Output the (X, Y) coordinate of the center of the cell containing the given text.  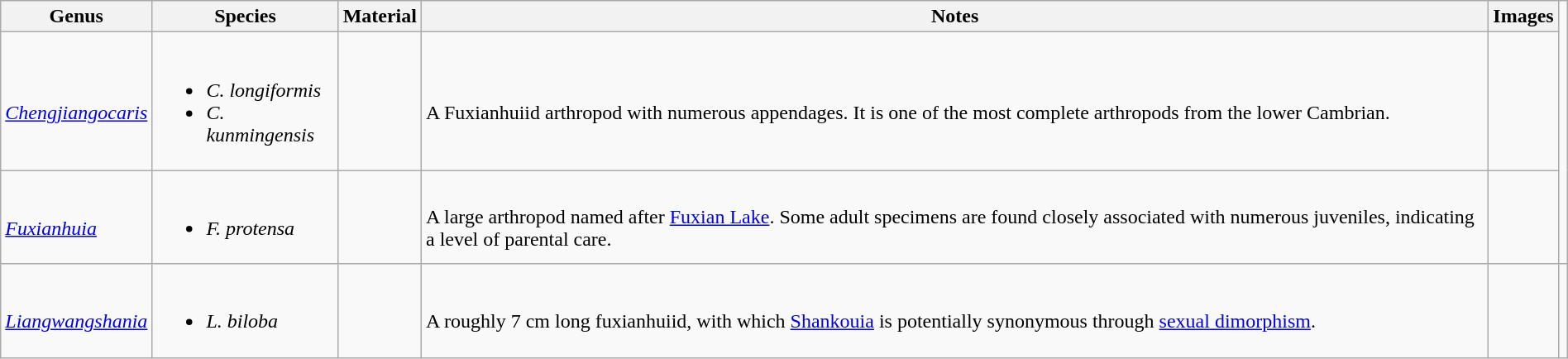
C. longiformisC. kunmingensis (245, 101)
A roughly 7 cm long fuxianhuiid, with which Shankouia is potentially synonymous through sexual dimorphism. (954, 311)
F. protensa (245, 217)
Images (1523, 17)
Liangwangshania (76, 311)
Fuxianhuia (76, 217)
Notes (954, 17)
Species (245, 17)
L. biloba (245, 311)
Material (380, 17)
Chengjiangocaris (76, 101)
Genus (76, 17)
A Fuxianhuiid arthropod with numerous appendages. It is one of the most complete arthropods from the lower Cambrian. (954, 101)
